Find where the given text appears and provide that cell's center as [X, Y] coordinate. 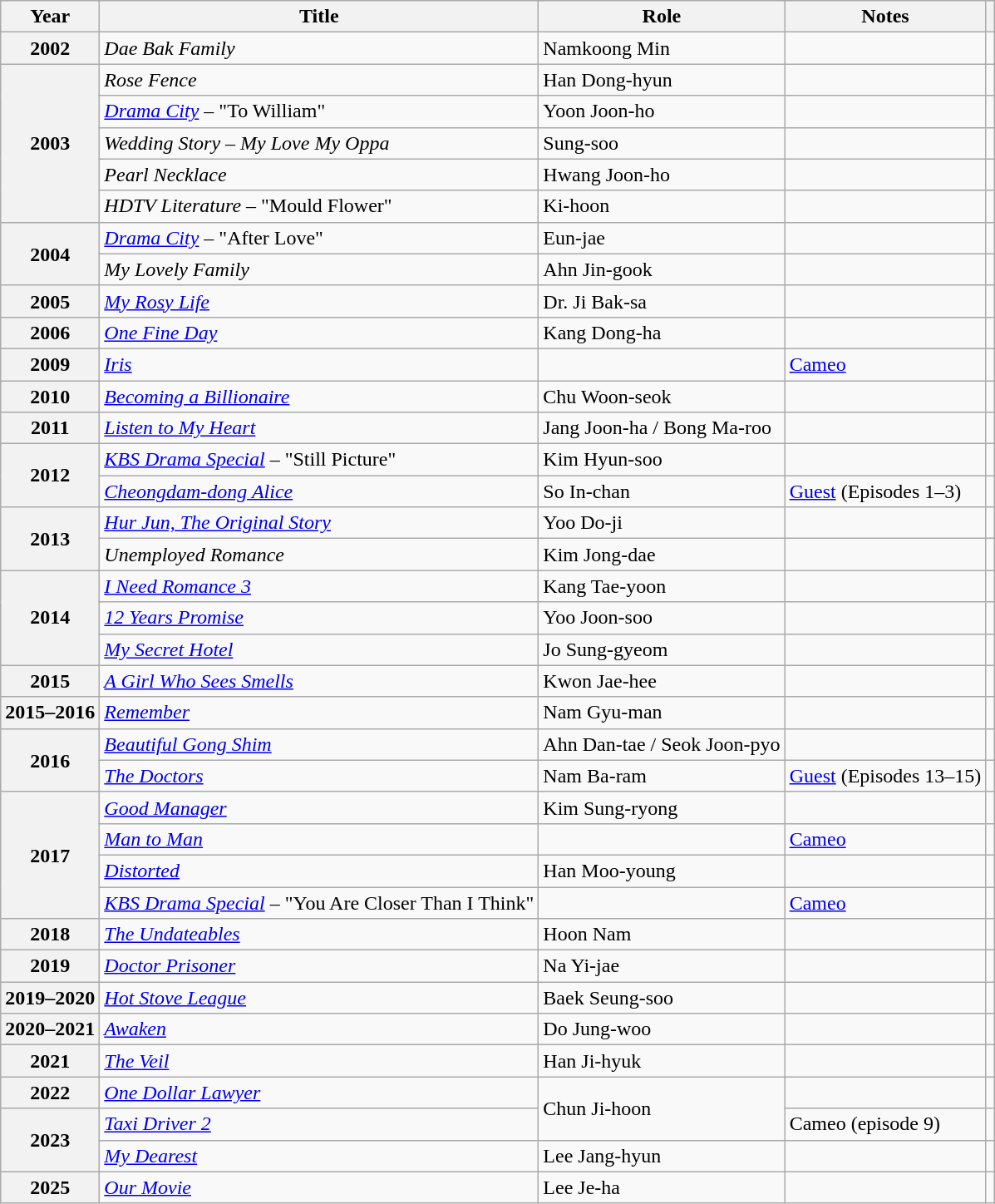
Pearl Necklace [319, 175]
Lee Jang-hyun [662, 1156]
Kang Dong-ha [662, 333]
The Doctors [319, 776]
Jo Sung-gyeom [662, 649]
Han Ji-hyuk [662, 1061]
Han Dong-hyun [662, 80]
I Need Romance 3 [319, 586]
Yoo Do-ji [662, 523]
Man to Man [319, 839]
My Dearest [319, 1156]
Wedding Story – My Love My Oppa [319, 143]
2020–2021 [50, 1029]
HDTV Literature – "Mould Flower" [319, 206]
2012 [50, 476]
Awaken [319, 1029]
My Secret Hotel [319, 649]
2005 [50, 301]
2014 [50, 618]
Yoo Joon-soo [662, 618]
Year [50, 17]
Our Movie [319, 1187]
2015–2016 [50, 713]
2009 [50, 364]
Remember [319, 713]
Beautiful Gong Shim [319, 744]
2010 [50, 397]
Hwang Joon-ho [662, 175]
One Fine Day [319, 333]
Sung-soo [662, 143]
2025 [50, 1187]
The Undateables [319, 935]
Iris [319, 364]
Dae Bak Family [319, 48]
Nam Ba-ram [662, 776]
2003 [50, 143]
Role [662, 17]
Hoon Nam [662, 935]
Good Manager [319, 807]
Kim Jong-dae [662, 555]
Chu Woon-seok [662, 397]
Na Yi-jae [662, 966]
Rose Fence [319, 80]
Guest (Episodes 1–3) [885, 491]
Cheongdam-dong Alice [319, 491]
Dr. Ji Bak-sa [662, 301]
Drama City – "To William" [319, 111]
Do Jung-woo [662, 1029]
One Dollar Lawyer [319, 1093]
The Veil [319, 1061]
2013 [50, 539]
So In-chan [662, 491]
Ahn Dan-tae / Seok Joon-pyo [662, 744]
2011 [50, 428]
Lee Je-ha [662, 1187]
2018 [50, 935]
KBS Drama Special – "Still Picture" [319, 460]
Han Moo-young [662, 871]
Kwon Jae-hee [662, 681]
2017 [50, 855]
12 Years Promise [319, 618]
Listen to My Heart [319, 428]
2021 [50, 1061]
Yoon Joon-ho [662, 111]
Nam Gyu-man [662, 713]
Guest (Episodes 13–15) [885, 776]
My Lovely Family [319, 269]
Becoming a Billionaire [319, 397]
Kim Hyun-soo [662, 460]
Hur Jun, The Original Story [319, 523]
Distorted [319, 871]
2006 [50, 333]
2004 [50, 254]
Ki-hoon [662, 206]
Jang Joon-ha / Bong Ma-roo [662, 428]
Title [319, 17]
2015 [50, 681]
Kim Sung-ryong [662, 807]
Drama City – "After Love" [319, 238]
Doctor Prisoner [319, 966]
Ahn Jin-gook [662, 269]
2016 [50, 760]
2023 [50, 1140]
2019–2020 [50, 998]
My Rosy Life [319, 301]
2002 [50, 48]
Namkoong Min [662, 48]
Unemployed Romance [319, 555]
2022 [50, 1093]
Baek Seung-soo [662, 998]
A Girl Who Sees Smells [319, 681]
Hot Stove League [319, 998]
KBS Drama Special – "You Are Closer Than I Think" [319, 902]
2019 [50, 966]
Notes [885, 17]
Kang Tae-yoon [662, 586]
Taxi Driver 2 [319, 1124]
Cameo (episode 9) [885, 1124]
Chun Ji-hoon [662, 1108]
Eun-jae [662, 238]
